For the text-containing cell, return its midpoint in [x, y] coordinate format. 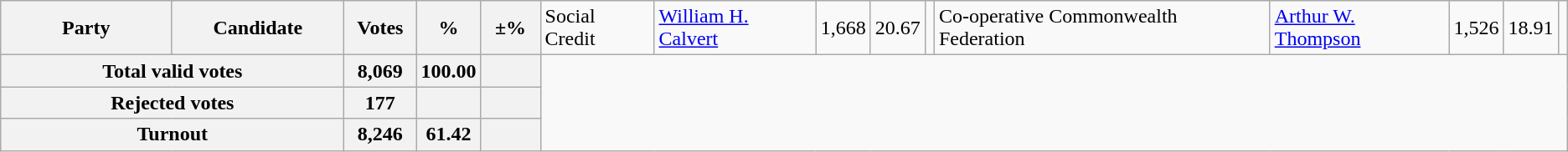
Rejected votes [173, 103]
8,069 [380, 71]
100.00 [449, 71]
Party [86, 28]
177 [380, 103]
Social Credit [597, 28]
William H. Calvert [735, 28]
18.91 [1531, 28]
Total valid votes [173, 71]
8,246 [380, 134]
1,668 [843, 28]
1,526 [1476, 28]
±% [511, 28]
Arthur W. Thompson [1359, 28]
61.42 [449, 134]
20.67 [898, 28]
Votes [380, 28]
Turnout [173, 134]
% [449, 28]
Co-operative Commonwealth Federation [1102, 28]
Candidate [258, 28]
